Pinpoint the cell where the given text exists, returning its [x, y] midpoint coordinate. 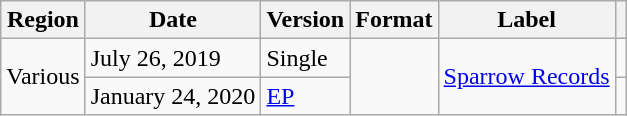
EP [306, 96]
July 26, 2019 [173, 58]
Single [306, 58]
Region [43, 20]
Date [173, 20]
Format [394, 20]
Label [526, 20]
Sparrow Records [526, 77]
January 24, 2020 [173, 96]
Various [43, 77]
Version [306, 20]
